Return the [x, y] coordinate for the center point of the cell that contains the specified text.  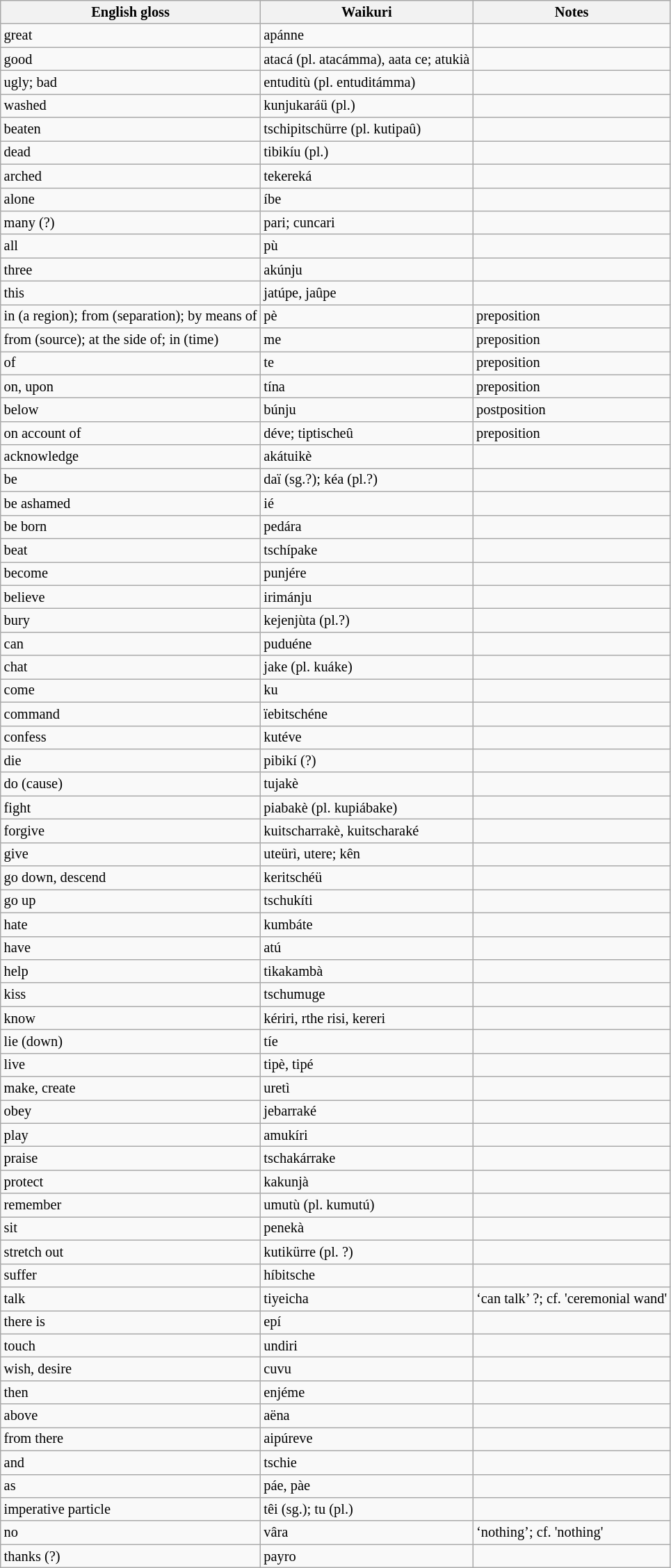
te [366, 363]
give [131, 854]
acknowledge [131, 457]
English gloss [131, 12]
tíe [366, 1041]
aëna [366, 1416]
can [131, 644]
beaten [131, 129]
akátuikè [366, 457]
great [131, 35]
enjéme [366, 1392]
tschukíti [366, 901]
from there [131, 1439]
têi (sg.); tu (pl.) [366, 1509]
alone [131, 199]
in (a region); from (separation); by means of [131, 316]
tikakambà [366, 971]
aipúreve [366, 1439]
jatúpe, jaûpe [366, 293]
‘can talk’ ?; cf. 'ceremonial wand' [572, 1298]
keritschéü [366, 878]
amukíri [366, 1135]
hate [131, 924]
me [366, 340]
touch [131, 1346]
kumbáte [366, 924]
command [131, 714]
kakunjà [366, 1182]
jake (pl. kuáke) [366, 667]
washed [131, 106]
ku [366, 690]
undiri [366, 1346]
tiyeicha [366, 1298]
akúnju [366, 270]
have [131, 948]
tekereká [366, 176]
above [131, 1416]
kutikürre (pl. ?) [366, 1252]
become [131, 573]
confess [131, 737]
do (cause) [131, 784]
tschumuge [366, 995]
be [131, 480]
cuvu [366, 1369]
then [131, 1392]
tína [366, 386]
entuditù (pl. entuditámma) [366, 82]
piabakè (pl. kupiábake) [366, 808]
below [131, 409]
there is [131, 1322]
punjére [366, 573]
kiss [131, 995]
stretch out [131, 1252]
tujakè [366, 784]
go up [131, 901]
ugly; bad [131, 82]
pibikí (?) [366, 760]
sit [131, 1228]
die [131, 760]
íbe [366, 199]
talk [131, 1298]
ié [366, 503]
penekà [366, 1228]
déve; tiptischeû [366, 433]
many (?) [131, 222]
kutéve [366, 737]
as [131, 1486]
tschipitschürre (pl. kutipaû) [366, 129]
kériri, rthe risi, kereri [366, 1018]
dead [131, 152]
jebarraké [366, 1111]
forgive [131, 831]
come [131, 690]
puduéne [366, 644]
daï (sg.?); kéa (pl.?) [366, 480]
tschakárrake [366, 1159]
live [131, 1065]
epí [366, 1322]
go down, descend [131, 878]
tibikíu (pl.) [366, 152]
beat [131, 550]
know [131, 1018]
pedára [366, 527]
wish, desire [131, 1369]
make, create [131, 1088]
postposition [572, 409]
and [131, 1462]
arched [131, 176]
apánne [366, 35]
uteürì, utere; kên [366, 854]
ïebitschéne [366, 714]
chat [131, 667]
‘nothing’; cf. 'nothing' [572, 1533]
thanks (?) [131, 1556]
kunjukaráü (pl.) [366, 106]
páe, pàe [366, 1486]
Waikuri [366, 12]
pari; cuncari [366, 222]
payro [366, 1556]
tschípake [366, 550]
Notes [572, 12]
pù [366, 246]
protect [131, 1182]
vâra [366, 1533]
three [131, 270]
atú [366, 948]
this [131, 293]
búnju [366, 409]
no [131, 1533]
be ashamed [131, 503]
play [131, 1135]
híbitsche [366, 1275]
pè [366, 316]
on account of [131, 433]
good [131, 59]
of [131, 363]
on, upon [131, 386]
irimánju [366, 597]
kuitscharrakè, kuitscharaké [366, 831]
atacá (pl. atacámma), aata ce; atukià [366, 59]
lie (down) [131, 1041]
be born [131, 527]
believe [131, 597]
praise [131, 1159]
all [131, 246]
kejenjùta (pl.?) [366, 620]
bury [131, 620]
umutù (pl. kumutú) [366, 1205]
uretì [366, 1088]
tipè, tipé [366, 1065]
obey [131, 1111]
suffer [131, 1275]
tschie [366, 1462]
from (source); at the side of; in (time) [131, 340]
fight [131, 808]
remember [131, 1205]
imperative particle [131, 1509]
help [131, 971]
